Return the [x, y] coordinate for the center point of the cell that contains the specified text.  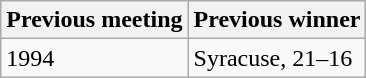
Previous winner [277, 20]
1994 [94, 58]
Previous meeting [94, 20]
Syracuse, 21–16 [277, 58]
